Pinpoint the cell where the given text exists, returning its [X, Y] midpoint coordinate. 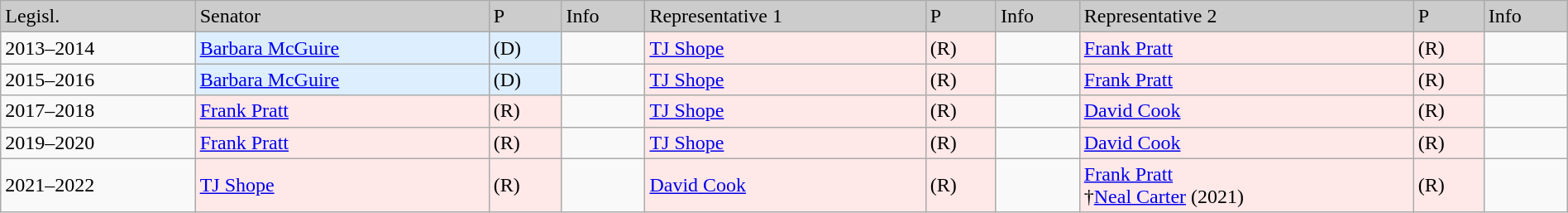
2013–2014 [98, 48]
Senator [342, 17]
2021–2022 [98, 186]
Legisl. [98, 17]
2015–2016 [98, 80]
2019–2020 [98, 143]
Frank Pratt†Neal Carter (2021) [1246, 186]
2017–2018 [98, 111]
Representative 2 [1246, 17]
Representative 1 [786, 17]
